Extract the (x, y) coordinate from the center of the cell holding the provided text.  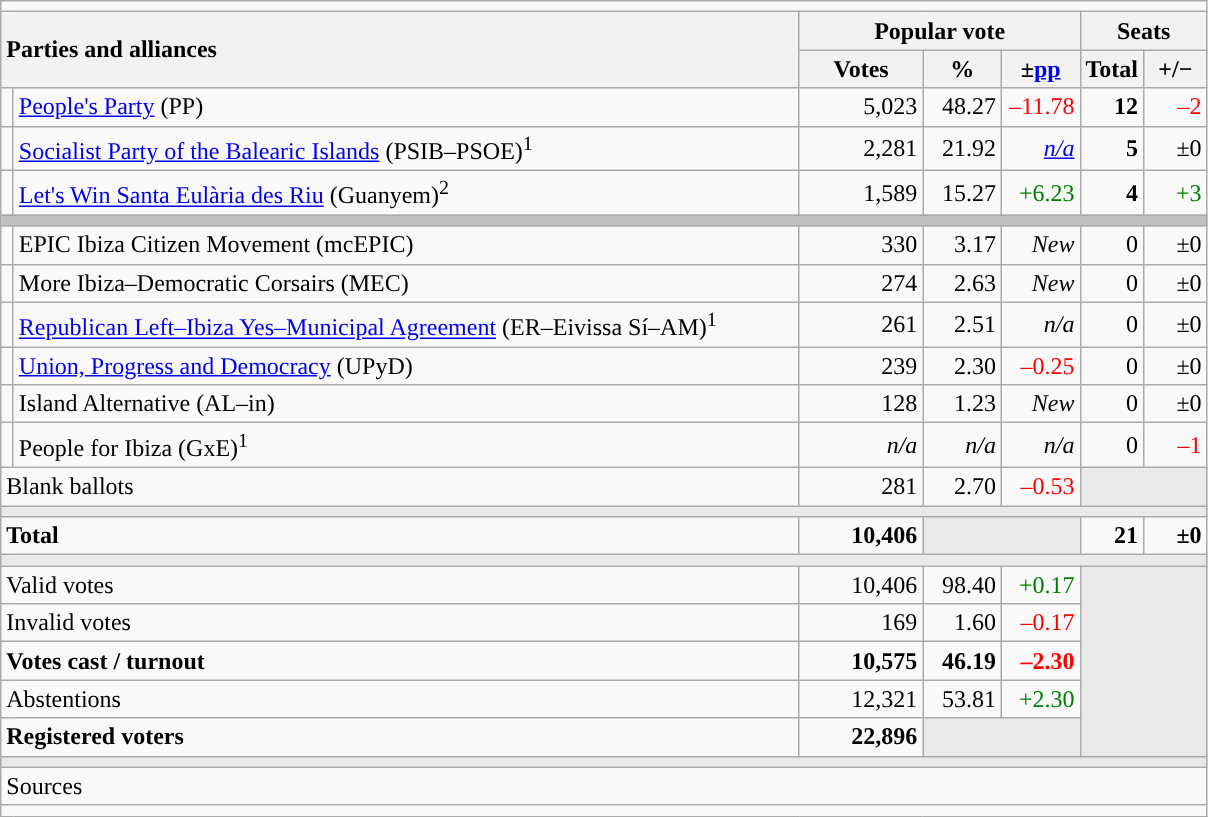
10,575 (861, 661)
274 (861, 283)
+3 (1176, 194)
22,896 (861, 737)
5 (1112, 148)
+0.17 (1040, 585)
+/− (1176, 69)
5,023 (861, 107)
2.63 (962, 283)
4 (1112, 194)
169 (861, 623)
Registered voters (400, 737)
Sources (604, 786)
–0.25 (1040, 366)
15.27 (962, 194)
2.30 (962, 366)
–2.30 (1040, 661)
Votes (861, 69)
People for Ibiza (GxE)1 (406, 446)
Valid votes (400, 585)
12,321 (861, 699)
1.23 (962, 404)
53.81 (962, 699)
Votes cast / turnout (400, 661)
–2 (1176, 107)
Socialist Party of the Balearic Islands (PSIB–PSOE)1 (406, 148)
21.92 (962, 148)
% (962, 69)
Invalid votes (400, 623)
–0.17 (1040, 623)
Abstentions (400, 699)
People's Party (PP) (406, 107)
1,589 (861, 194)
48.27 (962, 107)
261 (861, 324)
–11.78 (1040, 107)
–0.53 (1040, 487)
3.17 (962, 245)
Let's Win Santa Eulària des Riu (Guanyem)2 (406, 194)
Island Alternative (AL–in) (406, 404)
More Ibiza–Democratic Corsairs (MEC) (406, 283)
2,281 (861, 148)
±pp (1040, 69)
21 (1112, 536)
Seats (1144, 31)
98.40 (962, 585)
1.60 (962, 623)
Republican Left–Ibiza Yes–Municipal Agreement (ER–Eivissa Sí–AM)1 (406, 324)
12 (1112, 107)
281 (861, 487)
+2.30 (1040, 699)
2.70 (962, 487)
Union, Progress and Democracy (UPyD) (406, 366)
EPIC Ibiza Citizen Movement (mcEPIC) (406, 245)
Popular vote (940, 31)
Parties and alliances (400, 50)
Blank ballots (400, 487)
239 (861, 366)
–1 (1176, 446)
+6.23 (1040, 194)
128 (861, 404)
330 (861, 245)
2.51 (962, 324)
46.19 (962, 661)
